Search for the cell housing the specified text and yield its [X, Y] center coordinate. 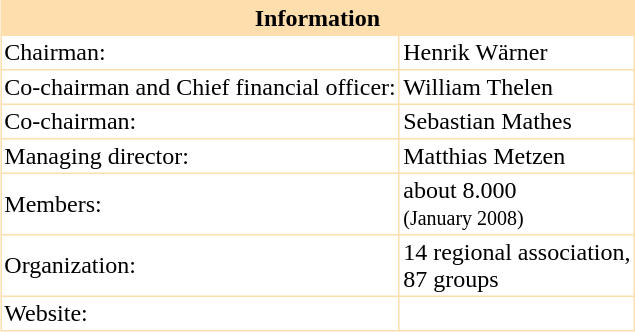
Organization: [200, 266]
Chairman: [200, 52]
about 8.000(January 2008) [516, 204]
Co-chairman: [200, 122]
Managing director: [200, 156]
William Thelen [516, 86]
Members: [200, 204]
Sebastian Mathes [516, 122]
Website: [200, 314]
Information [317, 18]
Henrik Wärner [516, 52]
14 regional association, 87 groups [516, 266]
Co-chairman and Chief financial officer: [200, 86]
Matthias Metzen [516, 156]
